Pinpoint the cell where the given text exists, returning its [X, Y] midpoint coordinate. 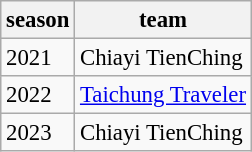
2022 [38, 95]
2023 [38, 133]
2021 [38, 58]
season [38, 20]
Taichung Traveler [164, 95]
team [164, 20]
